Pinpoint the cell where the given text exists, returning its (x, y) midpoint coordinate. 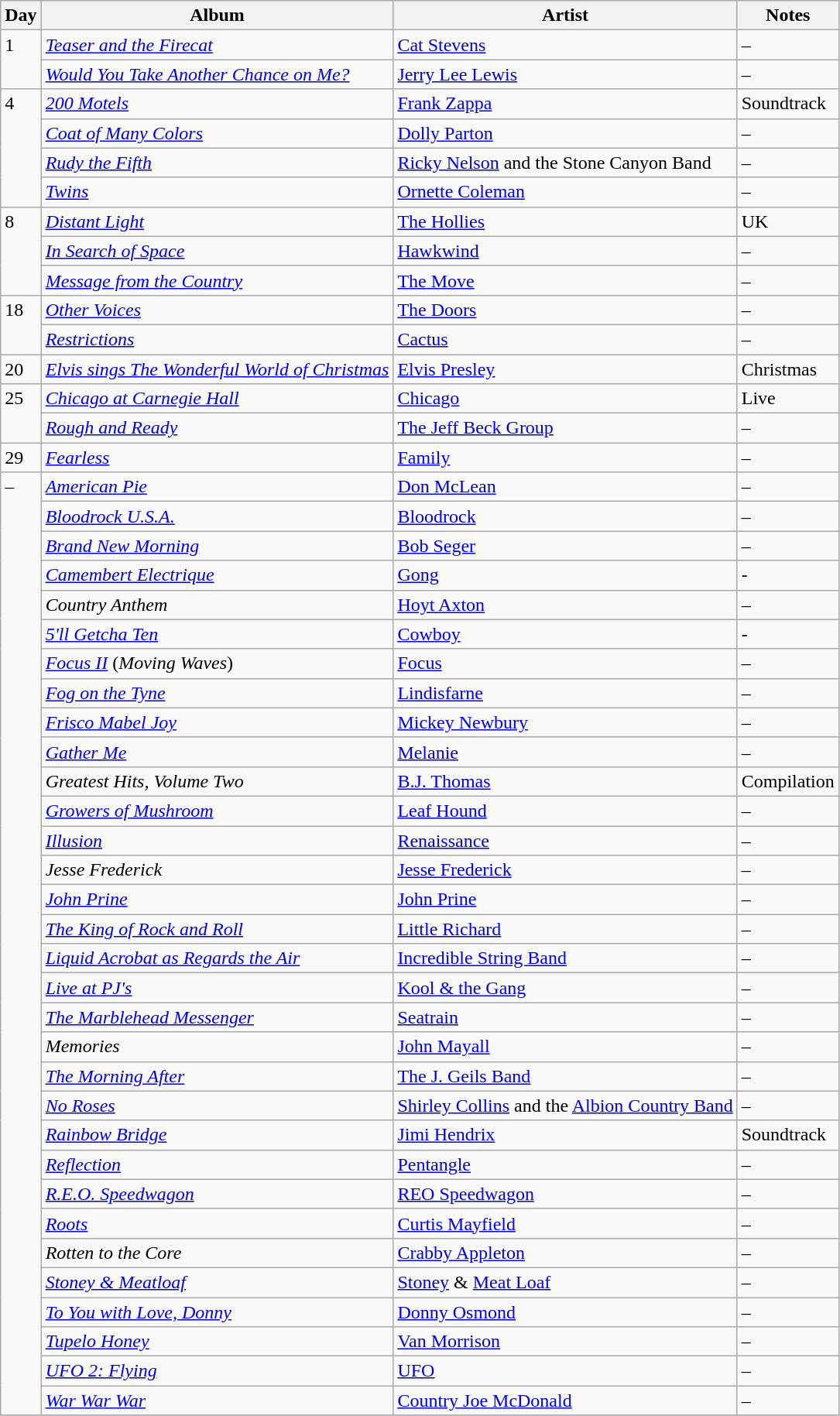
Hawkwind (565, 251)
Shirley Collins and the Albion Country Band (565, 1106)
Frank Zappa (565, 104)
Ornette Coleman (565, 192)
Stoney & Meat Loaf (565, 1282)
Bloodrock (565, 516)
The J. Geils Band (565, 1076)
Focus II (Moving Waves) (217, 663)
Family (565, 458)
Other Voices (217, 310)
Christmas (788, 369)
The Marblehead Messenger (217, 1017)
Teaser and the Firecat (217, 45)
American Pie (217, 487)
Fearless (217, 458)
B.J. Thomas (565, 781)
Roots (217, 1223)
Memories (217, 1047)
Donny Osmond (565, 1312)
Illusion (217, 840)
Elvis sings The Wonderful World of Christmas (217, 369)
Cat Stevens (565, 45)
Renaissance (565, 840)
Artist (565, 15)
Focus (565, 663)
29 (21, 458)
Live at PJ's (217, 988)
1 (21, 60)
Seatrain (565, 1017)
Pentangle (565, 1164)
Distant Light (217, 221)
Crabby Appleton (565, 1253)
Twins (217, 192)
Country Anthem (217, 605)
Dolly Parton (565, 133)
UFO 2: Flying (217, 1371)
Would You Take Another Chance on Me? (217, 74)
Don McLean (565, 487)
Coat of Many Colors (217, 133)
25 (21, 413)
Gather Me (217, 752)
Leaf Hound (565, 811)
Gong (565, 575)
Jimi Hendrix (565, 1135)
John Mayall (565, 1047)
The Hollies (565, 221)
Day (21, 15)
Tupelo Honey (217, 1342)
Van Morrison (565, 1342)
Curtis Mayfield (565, 1223)
Liquid Acrobat as Regards the Air (217, 958)
The Move (565, 280)
R.E.O. Speedwagon (217, 1194)
Bob Seger (565, 546)
In Search of Space (217, 251)
Growers of Mushroom (217, 811)
Reflection (217, 1164)
Album (217, 15)
Mickey Newbury (565, 722)
4 (21, 148)
The Jeff Beck Group (565, 428)
Message from the Country (217, 280)
Country Joe McDonald (565, 1401)
Lindisfarne (565, 693)
To You with Love, Donny (217, 1312)
200 Motels (217, 104)
Rough and Ready (217, 428)
Chicago (565, 399)
Jerry Lee Lewis (565, 74)
Ricky Nelson and the Stone Canyon Band (565, 163)
Rotten to the Core (217, 1253)
The King of Rock and Roll (217, 929)
REO Speedwagon (565, 1194)
Kool & the Gang (565, 988)
Chicago at Carnegie Hall (217, 399)
Cowboy (565, 634)
Little Richard (565, 929)
UFO (565, 1371)
Rainbow Bridge (217, 1135)
UK (788, 221)
Bloodrock U.S.A. (217, 516)
Fog on the Tyne (217, 693)
Compilation (788, 781)
8 (21, 251)
Camembert Electrique (217, 575)
Live (788, 399)
War War War (217, 1401)
Notes (788, 15)
Restrictions (217, 339)
Rudy the Fifth (217, 163)
Incredible String Band (565, 958)
Hoyt Axton (565, 605)
Stoney & Meatloaf (217, 1282)
Frisco Mabel Joy (217, 722)
Elvis Presley (565, 369)
Cactus (565, 339)
The Morning After (217, 1076)
20 (21, 369)
18 (21, 324)
The Doors (565, 310)
5'll Getcha Ten (217, 634)
No Roses (217, 1106)
Brand New Morning (217, 546)
Melanie (565, 752)
Greatest Hits, Volume Two (217, 781)
